Find where the given text appears and provide that cell's center as [x, y] coordinate. 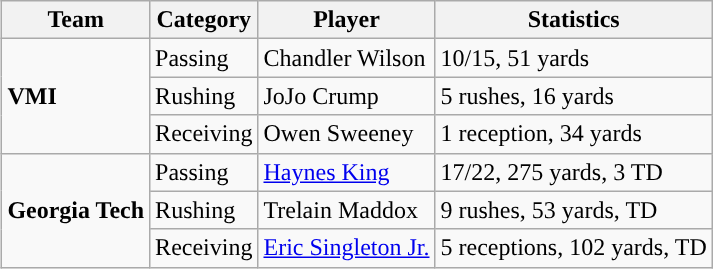
5 rushes, 16 yards [574, 96]
Category [204, 20]
10/15, 51 yards [574, 58]
Team [76, 20]
Eric Singleton Jr. [346, 248]
Trelain Maddox [346, 210]
1 reception, 34 yards [574, 134]
Haynes King [346, 172]
Owen Sweeney [346, 134]
Georgia Tech [76, 210]
9 rushes, 53 yards, TD [574, 210]
Statistics [574, 20]
VMI [76, 96]
5 receptions, 102 yards, TD [574, 248]
Player [346, 20]
JoJo Crump [346, 96]
Chandler Wilson [346, 58]
17/22, 275 yards, 3 TD [574, 172]
